From the cell containing the given text, extract its center point as [X, Y] coordinate. 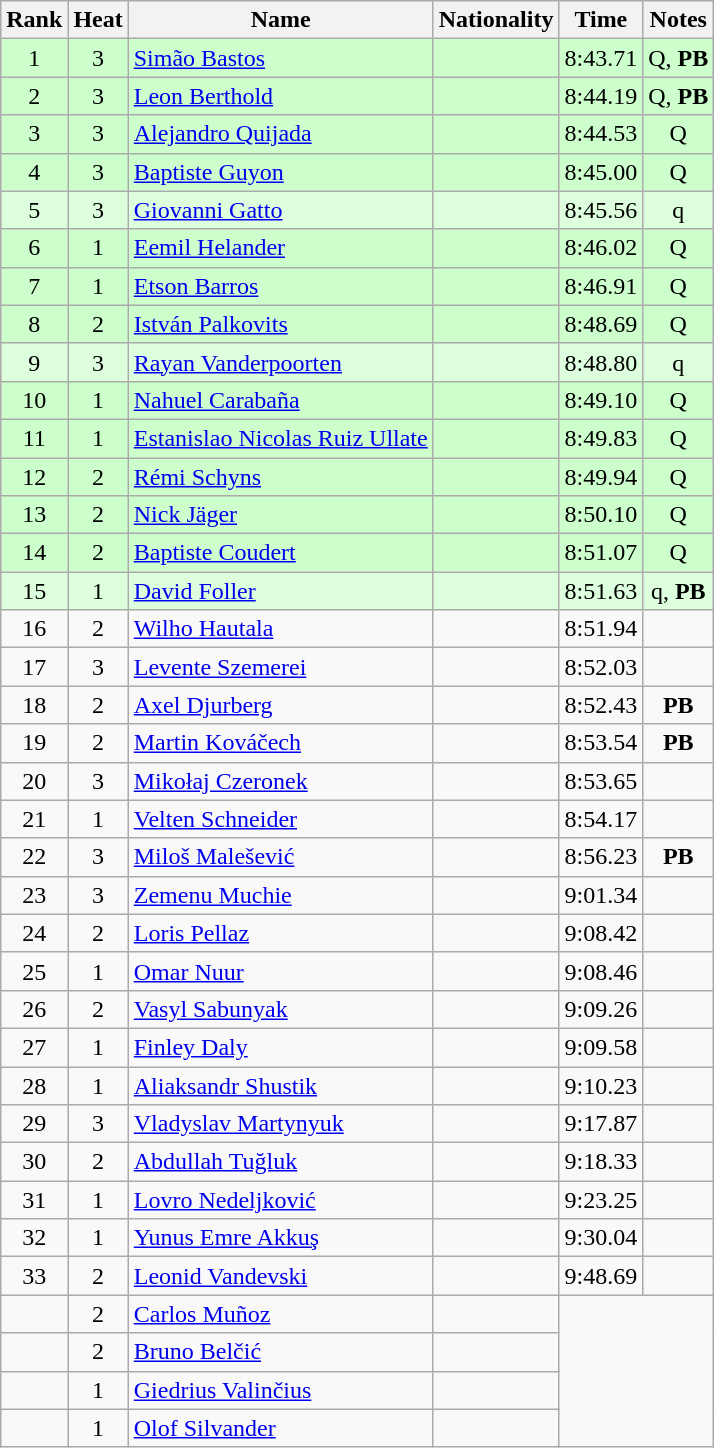
Time [601, 20]
8:45.56 [601, 210]
Alejandro Quijada [280, 134]
Abdullah Tuğluk [280, 1162]
24 [34, 933]
17 [34, 667]
8:46.91 [601, 286]
32 [34, 1238]
David Foller [280, 591]
9:17.87 [601, 1124]
Loris Pellaz [280, 933]
8:45.00 [601, 172]
Leonid Vandevski [280, 1276]
14 [34, 553]
7 [34, 286]
Heat [98, 20]
9 [34, 362]
8:48.80 [601, 362]
Nahuel Carabaña [280, 400]
Rayan Vanderpoorten [280, 362]
22 [34, 857]
8:52.03 [601, 667]
Yunus Emre Akkuş [280, 1238]
9:30.04 [601, 1238]
Notes [678, 20]
Giedrius Valinčius [280, 1390]
25 [34, 971]
8:43.71 [601, 58]
Velten Schneider [280, 819]
8:46.02 [601, 248]
9:09.26 [601, 1009]
8:44.53 [601, 134]
23 [34, 895]
Eemil Helander [280, 248]
27 [34, 1047]
q, PB [678, 591]
8:48.69 [601, 324]
9:08.42 [601, 933]
20 [34, 781]
8:51.07 [601, 553]
Rank [34, 20]
Vasyl Sabunyak [280, 1009]
Etson Barros [280, 286]
8:44.19 [601, 96]
18 [34, 705]
9:18.33 [601, 1162]
8 [34, 324]
10 [34, 400]
16 [34, 629]
Nick Jäger [280, 515]
Olof Silvander [280, 1428]
9:10.23 [601, 1085]
Finley Daly [280, 1047]
21 [34, 819]
Aliaksandr Shustik [280, 1085]
Levente Szemerei [280, 667]
Nationality [496, 20]
31 [34, 1200]
Estanislao Nicolas Ruiz Ullate [280, 438]
9:01.34 [601, 895]
Baptiste Coudert [280, 553]
István Palkovits [280, 324]
13 [34, 515]
8:52.43 [601, 705]
Name [280, 20]
28 [34, 1085]
Miloš Malešević [280, 857]
8:51.94 [601, 629]
Simão Bastos [280, 58]
Martin Kováčech [280, 743]
11 [34, 438]
Mikołaj Czeronek [280, 781]
5 [34, 210]
8:53.54 [601, 743]
Baptiste Guyon [280, 172]
8:50.10 [601, 515]
Omar Nuur [280, 971]
8:51.63 [601, 591]
6 [34, 248]
Axel Djurberg [280, 705]
15 [34, 591]
26 [34, 1009]
30 [34, 1162]
Wilho Hautala [280, 629]
8:54.17 [601, 819]
8:56.23 [601, 857]
Rémi Schyns [280, 477]
29 [34, 1124]
9:23.25 [601, 1200]
Carlos Muñoz [280, 1314]
9:48.69 [601, 1276]
12 [34, 477]
8:49.83 [601, 438]
Vladyslav Martynyuk [280, 1124]
Bruno Belčić [280, 1352]
9:09.58 [601, 1047]
8:49.94 [601, 477]
8:49.10 [601, 400]
Lovro Nedeljković [280, 1200]
19 [34, 743]
8:53.65 [601, 781]
Giovanni Gatto [280, 210]
Leon Berthold [280, 96]
33 [34, 1276]
4 [34, 172]
Zemenu Muchie [280, 895]
9:08.46 [601, 971]
